Output the [X, Y] coordinate of the center of the cell containing the given text.  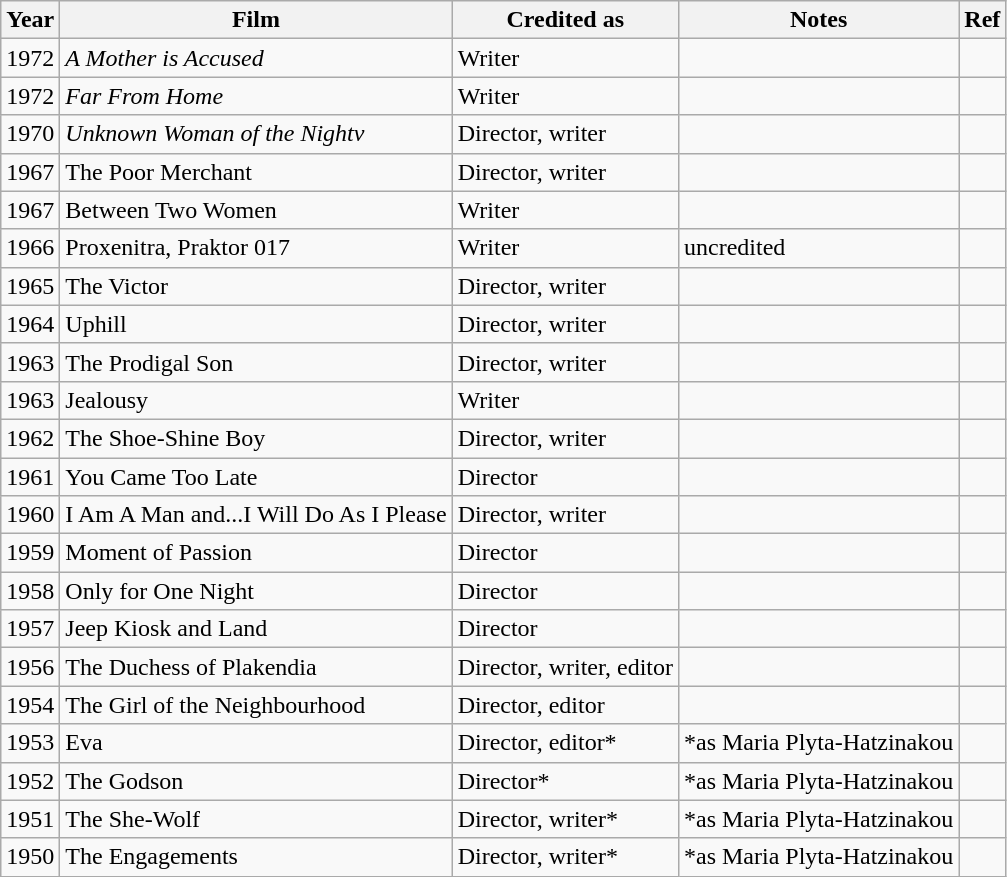
The She-Wolf [256, 819]
The Prodigal Son [256, 362]
1960 [30, 515]
Credited as [565, 20]
Eva [256, 743]
Director, writer, editor [565, 667]
uncredited [818, 248]
The Godson [256, 781]
1956 [30, 667]
The Engagements [256, 857]
1952 [30, 781]
Year [30, 20]
1951 [30, 819]
The Poor Merchant [256, 172]
Far From Home [256, 96]
1970 [30, 134]
1950 [30, 857]
Jeep Kiosk and Land [256, 629]
1964 [30, 324]
The Duchess of Plakendia [256, 667]
1961 [30, 477]
A Mother is Accused [256, 58]
Director, editor* [565, 743]
Only for One Night [256, 591]
Proxenitra, Praktor 017 [256, 248]
Film [256, 20]
The Girl of the Neighbourhood [256, 705]
1953 [30, 743]
Unknown Woman of the Nightv [256, 134]
1954 [30, 705]
1959 [30, 553]
Between Two Women [256, 210]
Jealousy [256, 400]
Uphill [256, 324]
Moment of Passion [256, 553]
The Shoe-Shine Boy [256, 438]
The Victor [256, 286]
1958 [30, 591]
Notes [818, 20]
Director* [565, 781]
1966 [30, 248]
Director, editor [565, 705]
Ref [982, 20]
1957 [30, 629]
1965 [30, 286]
1962 [30, 438]
I Am A Man and...I Will Do As I Please [256, 515]
You Came Too Late [256, 477]
